Output the [x, y] coordinate of the center of the cell containing the given text.  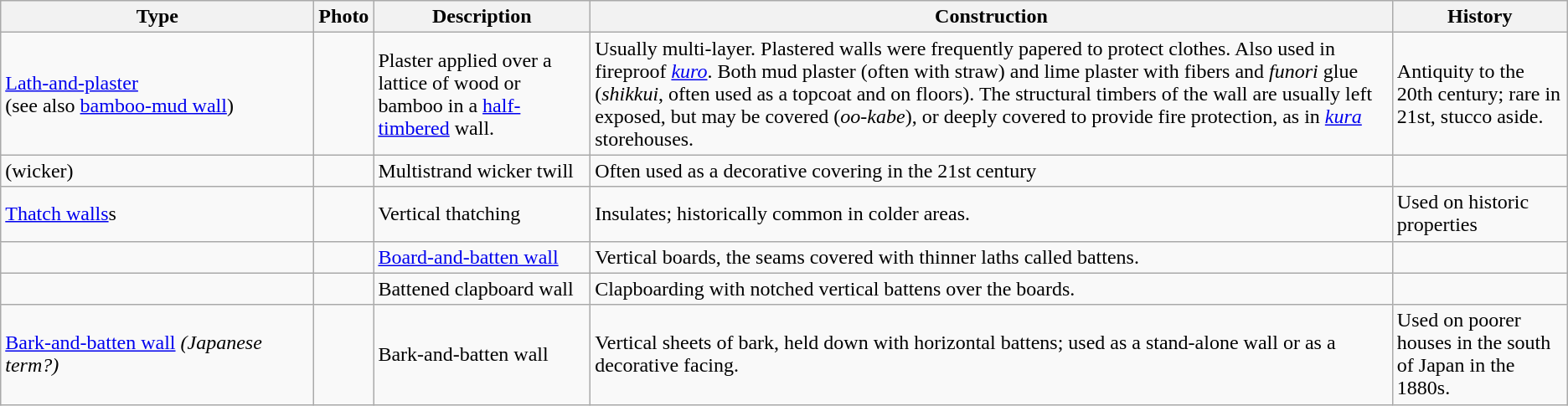
Photo [343, 17]
Lath-and-plaster (see also bamboo-mud wall) [157, 94]
Construction [992, 17]
Used on historic properties [1479, 214]
(wicker) [157, 171]
Type [157, 17]
Vertical boards, the seams covered with thinner laths called battens. [992, 257]
Thatch wallss [157, 214]
Bark-and-batten wall [482, 355]
Used on poorer houses in the south of Japan in the 1880s. [1479, 355]
Battened clapboard wall [482, 289]
Board-and-batten wall [482, 257]
Antiquity to the 20th century; rare in 21st, stucco aside. [1479, 94]
Description [482, 17]
Multistrand wicker twill [482, 171]
Insulates; historically common in colder areas. [992, 214]
History [1479, 17]
Vertical thatching [482, 214]
Bark-and-batten wall (Japanese term?) [157, 355]
Often used as a decorative covering in the 21st century [992, 171]
Plaster applied over a lattice of wood or bamboo in a half-timbered wall. [482, 94]
Vertical sheets of bark, held down with horizontal battens; used as a stand-alone wall or as a decorative facing. [992, 355]
Clapboarding with notched vertical battens over the boards. [992, 289]
